Extract the (X, Y) coordinate from the center of the cell holding the provided text.  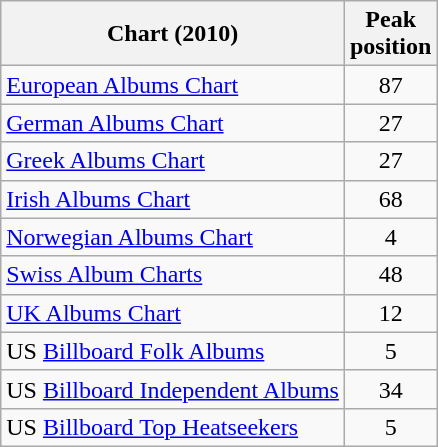
Peakposition (390, 34)
12 (390, 313)
Irish Albums Chart (173, 199)
US Billboard Independent Albums (173, 389)
US Billboard Top Heatseekers (173, 427)
Chart (2010) (173, 34)
34 (390, 389)
Swiss Album Charts (173, 275)
UK Albums Chart (173, 313)
Norwegian Albums Chart (173, 237)
68 (390, 199)
Greek Albums Chart (173, 161)
48 (390, 275)
European Albums Chart (173, 85)
4 (390, 237)
87 (390, 85)
US Billboard Folk Albums (173, 351)
German Albums Chart (173, 123)
